From the cell containing the given text, extract its center point as (x, y) coordinate. 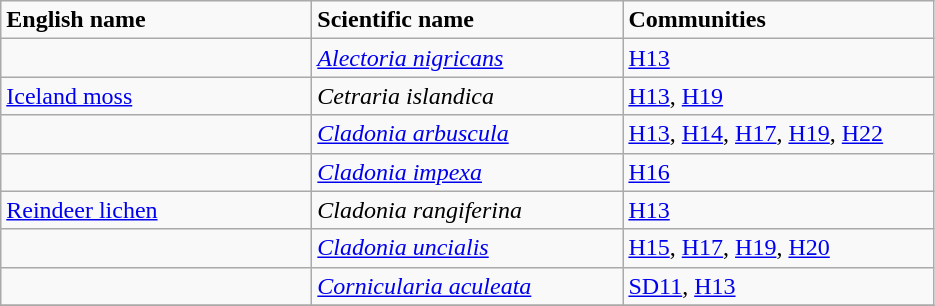
SD11, H13 (778, 286)
H16 (778, 172)
Scientific name (468, 20)
Cornicularia aculeata (468, 286)
Iceland moss (156, 96)
Cladonia rangiferina (468, 210)
Cladonia impexa (468, 172)
H13, H14, H17, H19, H22 (778, 134)
Reindeer lichen (156, 210)
Cladonia uncialis (468, 248)
H13, H19 (778, 96)
Alectoria nigricans (468, 58)
Communities (778, 20)
Cetraria islandica (468, 96)
H15, H17, H19, H20 (778, 248)
English name (156, 20)
Cladonia arbuscula (468, 134)
